Extract the (X, Y) coordinate from the center of the cell holding the provided text.  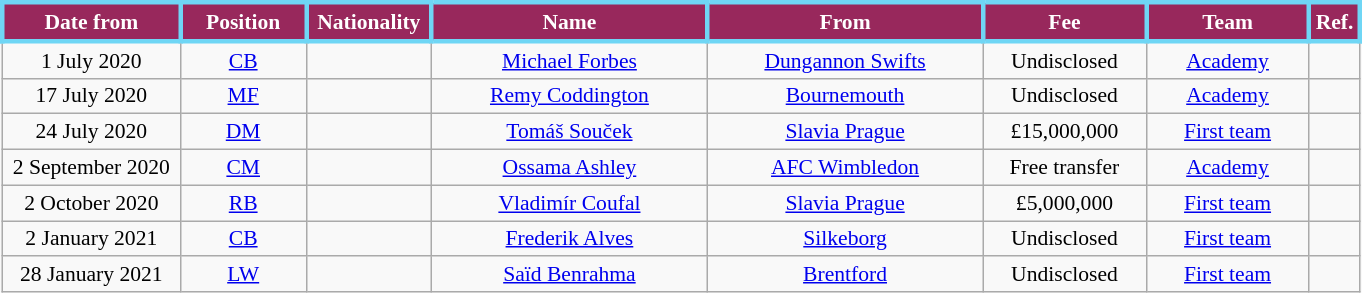
2 September 2020 (91, 168)
2 October 2020 (91, 203)
Fee (1064, 22)
CM (243, 168)
Bournemouth (845, 96)
2 January 2021 (91, 239)
Saïd Benrahma (570, 275)
Dungannon Swifts (845, 60)
Date from (91, 22)
Position (243, 22)
From (845, 22)
Vladimír Coufal (570, 203)
AFC Wimbledon (845, 168)
1 July 2020 (91, 60)
Michael Forbes (570, 60)
£15,000,000 (1064, 132)
Ref. (1334, 22)
DM (243, 132)
24 July 2020 (91, 132)
MF (243, 96)
Remy Coddington (570, 96)
Tomáš Souček (570, 132)
LW (243, 275)
Nationality (369, 22)
Name (570, 22)
Brentford (845, 275)
£5,000,000 (1064, 203)
17 July 2020 (91, 96)
Ossama Ashley (570, 168)
Team (1228, 22)
28 January 2021 (91, 275)
Free transfer (1064, 168)
RB (243, 203)
Silkeborg (845, 239)
Frederik Alves (570, 239)
